Pinpoint the cell where the given text exists, returning its (x, y) midpoint coordinate. 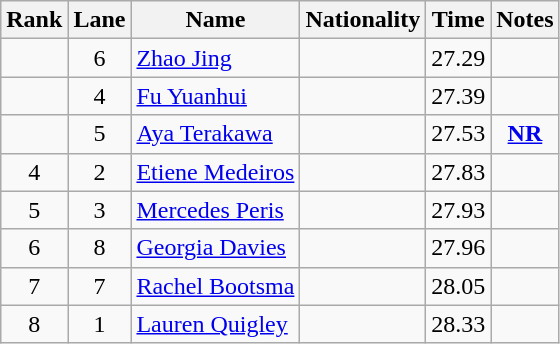
27.53 (458, 134)
27.96 (458, 248)
Rank (34, 20)
Nationality (363, 20)
Notes (525, 20)
NR (525, 134)
3 (100, 210)
Fu Yuanhui (216, 96)
27.39 (458, 96)
27.83 (458, 172)
27.29 (458, 58)
Aya Terakawa (216, 134)
Zhao Jing (216, 58)
27.93 (458, 210)
Lane (100, 20)
28.33 (458, 324)
Lauren Quigley (216, 324)
Georgia Davies (216, 248)
Time (458, 20)
Name (216, 20)
2 (100, 172)
1 (100, 324)
28.05 (458, 286)
Mercedes Peris (216, 210)
Rachel Bootsma (216, 286)
Etiene Medeiros (216, 172)
